Capture the cell that displays the provided text and extract its [X, Y] central coordinate. 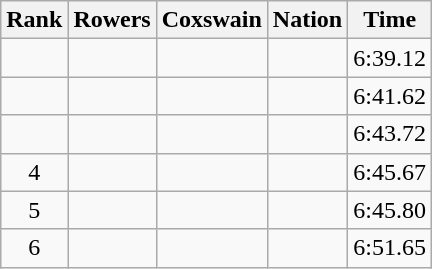
Rank [34, 20]
Coxswain [212, 20]
6:43.72 [390, 134]
6:45.80 [390, 210]
Rowers [112, 20]
6 [34, 248]
6:51.65 [390, 248]
6:45.67 [390, 172]
6:39.12 [390, 58]
6:41.62 [390, 96]
Time [390, 20]
Nation [307, 20]
5 [34, 210]
4 [34, 172]
